Provide the (X, Y) coordinate of the cell's center where the given text is located.  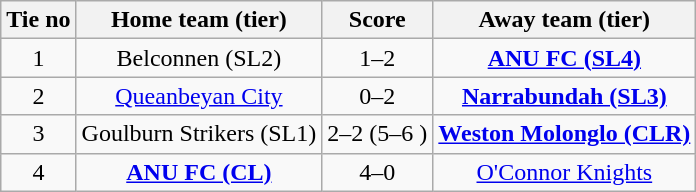
4–0 (378, 172)
Home team (tier) (199, 20)
2 (38, 96)
Tie no (38, 20)
0–2 (378, 96)
Queanbeyan City (199, 96)
1 (38, 58)
Goulburn Strikers (SL1) (199, 134)
Away team (tier) (564, 20)
3 (38, 134)
Narrabundah (SL3) (564, 96)
2–2 (5–6 ) (378, 134)
Belconnen (SL2) (199, 58)
Score (378, 20)
1–2 (378, 58)
4 (38, 172)
Weston Molonglo (CLR) (564, 134)
ANU FC (CL) (199, 172)
O'Connor Knights (564, 172)
ANU FC (SL4) (564, 58)
